Detect which cell encompasses the target text, then output its (X, Y) center coordinate. 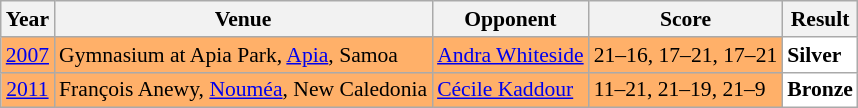
Venue (243, 19)
Silver (820, 55)
Gymnasium at Apia Park, Apia, Samoa (243, 55)
Result (820, 19)
21–16, 17–21, 17–21 (686, 55)
Andra Whiteside (510, 55)
François Anewy, Nouméa, New Caledonia (243, 90)
Cécile Kaddour (510, 90)
2011 (28, 90)
Year (28, 19)
11–21, 21–19, 21–9 (686, 90)
Score (686, 19)
2007 (28, 55)
Opponent (510, 19)
Bronze (820, 90)
